Search for the cell housing the specified text and yield its (x, y) center coordinate. 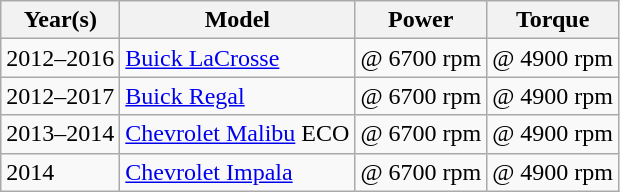
Buick Regal (238, 96)
Chevrolet Malibu ECO (238, 134)
Torque (553, 20)
2012–2016 (60, 58)
Buick LaCrosse (238, 58)
Power (421, 20)
2012–2017 (60, 96)
Chevrolet Impala (238, 172)
2014 (60, 172)
Model (238, 20)
2013–2014 (60, 134)
Year(s) (60, 20)
